From the cell containing the given text, extract its center point as [X, Y] coordinate. 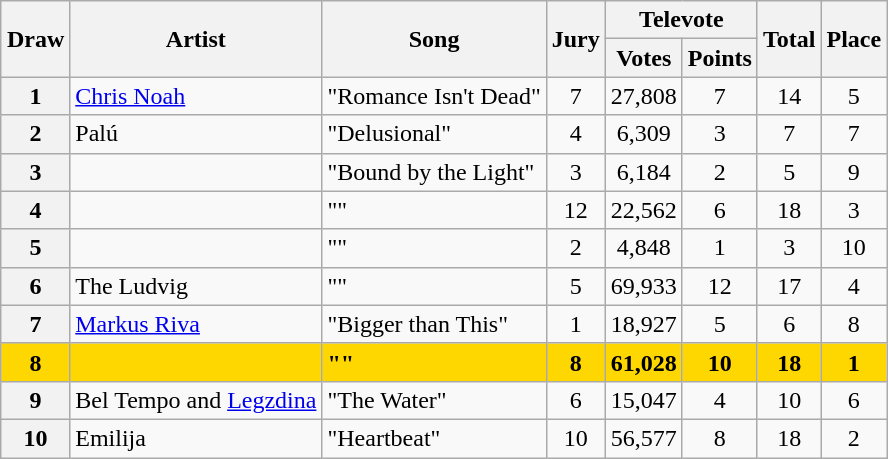
4,848 [644, 248]
"Romance Isn't Dead" [434, 96]
Artist [196, 39]
Votes [644, 58]
Chris Noah [196, 96]
Palú [196, 134]
6,184 [644, 172]
"Bound by the Light" [434, 172]
"Bigger than This" [434, 324]
Bel Tempo and Legzdina [196, 400]
18,927 [644, 324]
Total [789, 39]
Points [720, 58]
22,562 [644, 210]
"Heartbeat" [434, 438]
Place [854, 39]
Draw [35, 39]
The Ludvig [196, 286]
"Delusional" [434, 134]
Markus Riva [196, 324]
17 [789, 286]
Jury [576, 39]
56,577 [644, 438]
69,933 [644, 286]
61,028 [644, 362]
27,808 [644, 96]
15,047 [644, 400]
Song [434, 39]
6,309 [644, 134]
Televote [681, 20]
14 [789, 96]
Emilija [196, 438]
"The Water" [434, 400]
